Identify which cell holds the provided text, then report its [x, y] central coordinate. 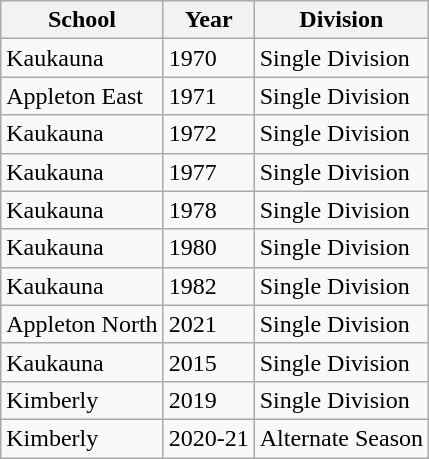
1970 [208, 58]
Alternate Season [341, 438]
1971 [208, 96]
2021 [208, 324]
1977 [208, 172]
2019 [208, 400]
2015 [208, 362]
2020-21 [208, 438]
School [82, 20]
Division [341, 20]
Appleton East [82, 96]
Appleton North [82, 324]
1978 [208, 210]
1980 [208, 248]
1982 [208, 286]
1972 [208, 134]
Year [208, 20]
